Extract the [x, y] coordinate from the center of the cell holding the provided text.  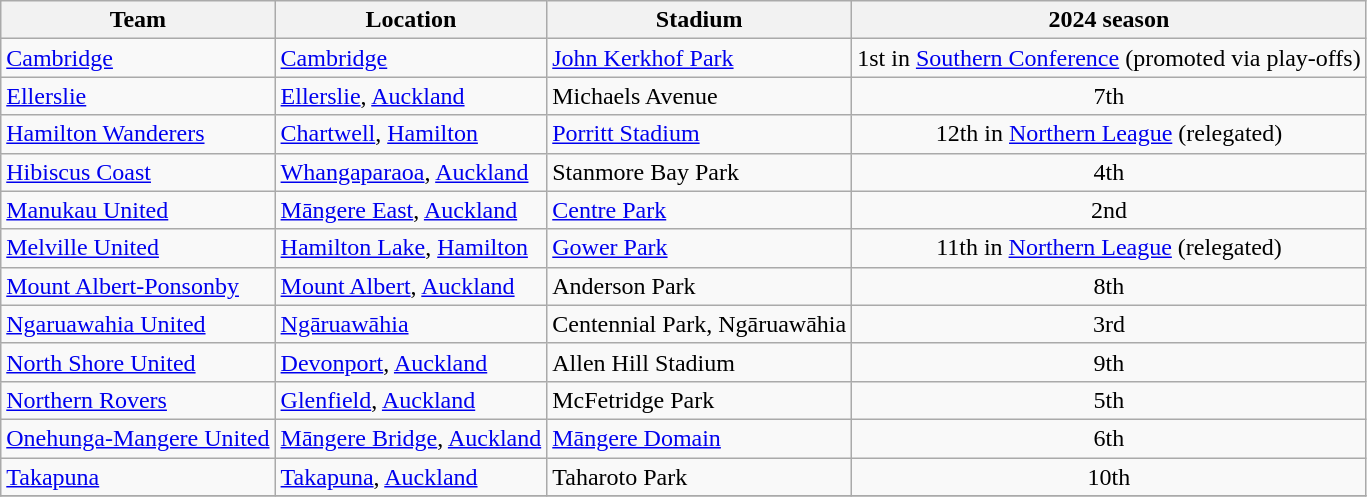
2024 season [1110, 20]
Melville United [138, 248]
Ngaruawahia United [138, 324]
Māngere Domain [700, 438]
Hamilton Wanderers [138, 134]
Onehunga-Mangere United [138, 438]
8th [1110, 286]
6th [1110, 438]
Centre Park [700, 210]
1st in Southern Conference (promoted via play-offs) [1110, 58]
4th [1110, 172]
11th in Northern League (relegated) [1110, 248]
Devonport, Auckland [411, 362]
7th [1110, 96]
Mount Albert, Auckland [411, 286]
Takapuna, Auckland [411, 477]
Māngere Bridge, Auckland [411, 438]
Māngere East, Auckland [411, 210]
Northern Rovers [138, 400]
McFetridge Park [700, 400]
5th [1110, 400]
Team [138, 20]
Porritt Stadium [700, 134]
Ellerslie, Auckland [411, 96]
Chartwell, Hamilton [411, 134]
Glenfield, Auckland [411, 400]
Gower Park [700, 248]
Hibiscus Coast [138, 172]
Hamilton Lake, Hamilton [411, 248]
Centennial Park, Ngāruawāhia [700, 324]
Michaels Avenue [700, 96]
2nd [1110, 210]
Takapuna [138, 477]
Stadium [700, 20]
North Shore United [138, 362]
Manukau United [138, 210]
Ngāruawāhia [411, 324]
Ellerslie [138, 96]
3rd [1110, 324]
9th [1110, 362]
10th [1110, 477]
Mount Albert-Ponsonby [138, 286]
Location [411, 20]
Stanmore Bay Park [700, 172]
John Kerkhof Park [700, 58]
Whangaparaoa, Auckland [411, 172]
Allen Hill Stadium [700, 362]
Taharoto Park [700, 477]
12th in Northern League (relegated) [1110, 134]
Anderson Park [700, 286]
